Capture the cell that displays the provided text and extract its (X, Y) central coordinate. 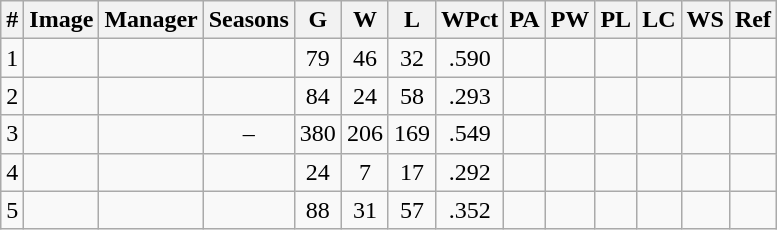
206 (364, 134)
1 (12, 58)
17 (412, 172)
58 (412, 96)
# (12, 20)
W (364, 20)
G (318, 20)
.590 (470, 58)
32 (412, 58)
Seasons (248, 20)
79 (318, 58)
.352 (470, 210)
88 (318, 210)
4 (12, 172)
LC (659, 20)
.292 (470, 172)
PL (616, 20)
31 (364, 210)
46 (364, 58)
380 (318, 134)
– (248, 134)
2 (12, 96)
.549 (470, 134)
Image (62, 20)
Manager (151, 20)
.293 (470, 96)
169 (412, 134)
57 (412, 210)
PA (524, 20)
WPct (470, 20)
84 (318, 96)
WS (705, 20)
7 (364, 172)
L (412, 20)
3 (12, 134)
PW (570, 20)
5 (12, 210)
Ref (752, 20)
